Identify which cell holds the provided text, then report its [X, Y] central coordinate. 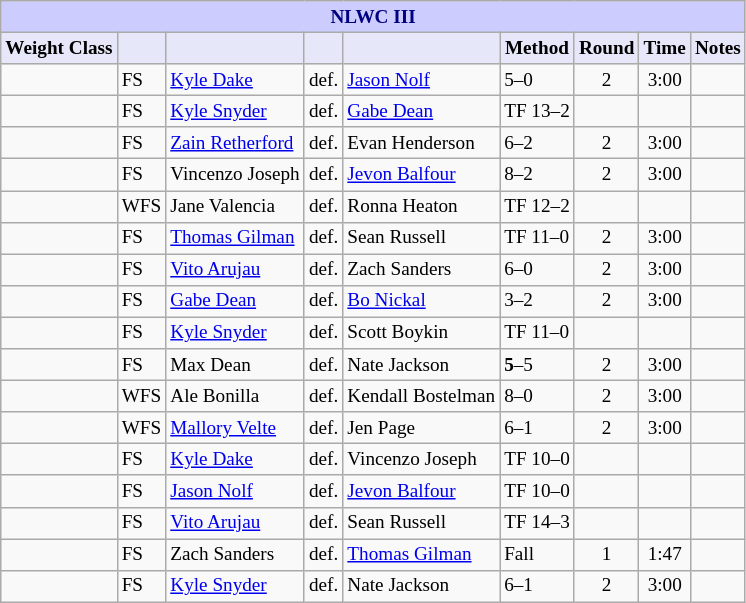
Method [538, 48]
3–2 [538, 301]
Time [664, 48]
Round [606, 48]
8–2 [538, 175]
Weight Class [59, 48]
Evan Henderson [422, 143]
1:47 [664, 554]
NLWC III [374, 17]
TF 12–2 [538, 206]
Jen Page [422, 428]
Zain Retherford [236, 143]
TF 14–3 [538, 523]
Ale Bonilla [236, 396]
Mallory Velte [236, 428]
Scott Boykin [422, 333]
Fall [538, 554]
Notes [718, 48]
Bo Nickal [422, 301]
6–2 [538, 143]
8–0 [538, 396]
Jane Valencia [236, 206]
Kendall Bostelman [422, 396]
5–0 [538, 80]
Ronna Heaton [422, 206]
6–0 [538, 270]
5–5 [538, 365]
Max Dean [236, 365]
1 [606, 554]
TF 13–2 [538, 111]
